From the cell containing the given text, extract its center point as [x, y] coordinate. 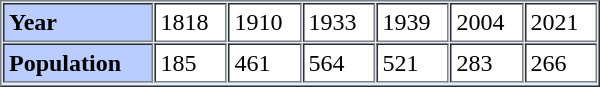
1910 [264, 22]
Population [78, 64]
521 [412, 64]
1933 [338, 22]
2004 [486, 22]
185 [190, 64]
564 [338, 64]
1818 [190, 22]
Year [78, 22]
2021 [560, 22]
266 [560, 64]
1939 [412, 22]
461 [264, 64]
283 [486, 64]
